Determine the (X, Y) coordinate at the center of the cell enclosing the given text.  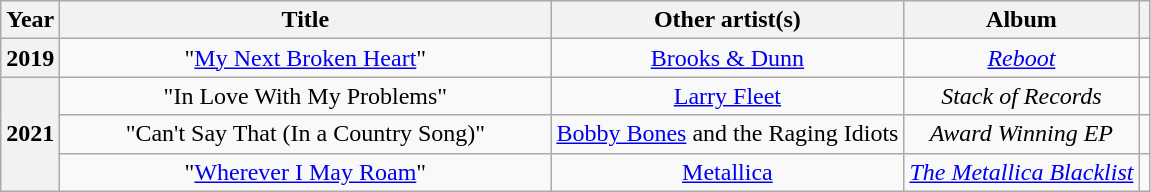
"Can't Say That (In a Country Song)" (306, 134)
Title (306, 20)
Album (1022, 20)
2021 (30, 134)
Bobby Bones and the Raging Idiots (728, 134)
Stack of Records (1022, 96)
"Wherever I May Roam" (306, 172)
The Metallica Blacklist (1022, 172)
Brooks & Dunn (728, 58)
Larry Fleet (728, 96)
Metallica (728, 172)
Reboot (1022, 58)
Other artist(s) (728, 20)
"In Love With My Problems" (306, 96)
Year (30, 20)
"My Next Broken Heart" (306, 58)
2019 (30, 58)
Award Winning EP (1022, 134)
